Capture the cell that displays the provided text and extract its (x, y) central coordinate. 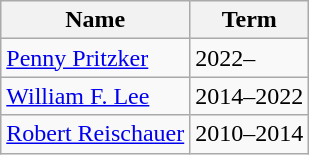
Name (96, 20)
William F. Lee (96, 96)
2014–2022 (250, 96)
2022– (250, 58)
2010–2014 (250, 134)
Penny Pritzker (96, 58)
Robert Reischauer (96, 134)
Term (250, 20)
